From the cell containing the given text, extract its center point as [X, Y] coordinate. 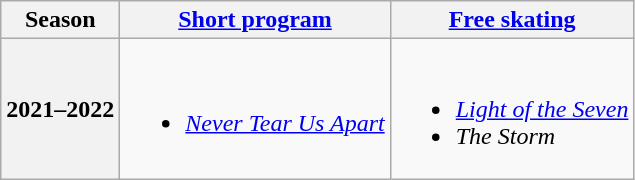
Never Tear Us Apart [255, 109]
Light of the Seven The Storm [512, 109]
2021–2022 [60, 109]
Free skating [512, 20]
Season [60, 20]
Short program [255, 20]
